Return (X, Y) of the center of cell containing provided text 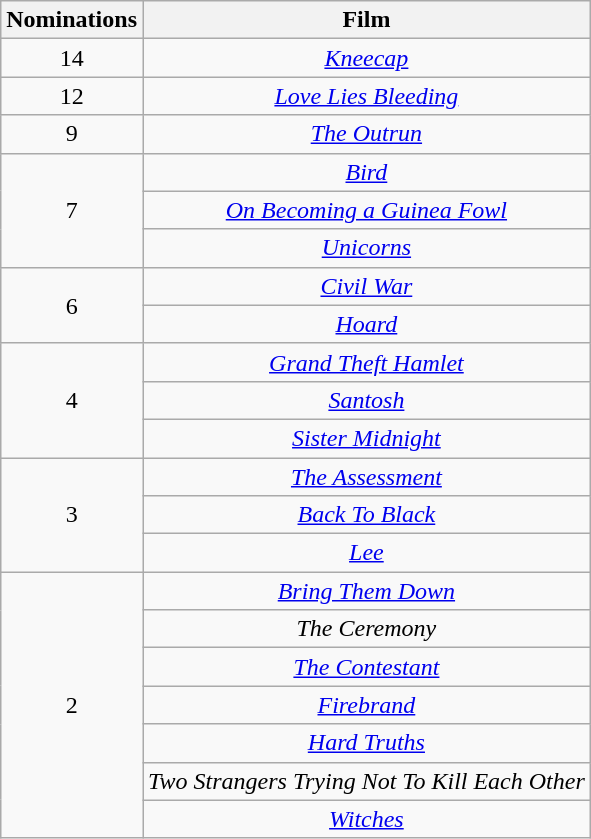
The Outrun (366, 134)
Two Strangers Trying Not To Kill Each Other (366, 781)
12 (72, 96)
4 (72, 400)
Civil War (366, 286)
Lee (366, 553)
9 (72, 134)
14 (72, 58)
The Assessment (366, 477)
Witches (366, 819)
Hard Truths (366, 743)
Bring Them Down (366, 591)
The Ceremony (366, 629)
Firebrand (366, 705)
Grand Theft Hamlet (366, 362)
Hoard (366, 324)
Santosh (366, 400)
The Contestant (366, 667)
Kneecap (366, 58)
Unicorns (366, 248)
Film (366, 20)
Back To Black (366, 515)
Nominations (72, 20)
2 (72, 705)
3 (72, 515)
Bird (366, 172)
Love Lies Bleeding (366, 96)
7 (72, 210)
Sister Midnight (366, 438)
6 (72, 305)
On Becoming a Guinea Fowl (366, 210)
